Return the (x, y) coordinate for the center point of the cell that contains the specified text.  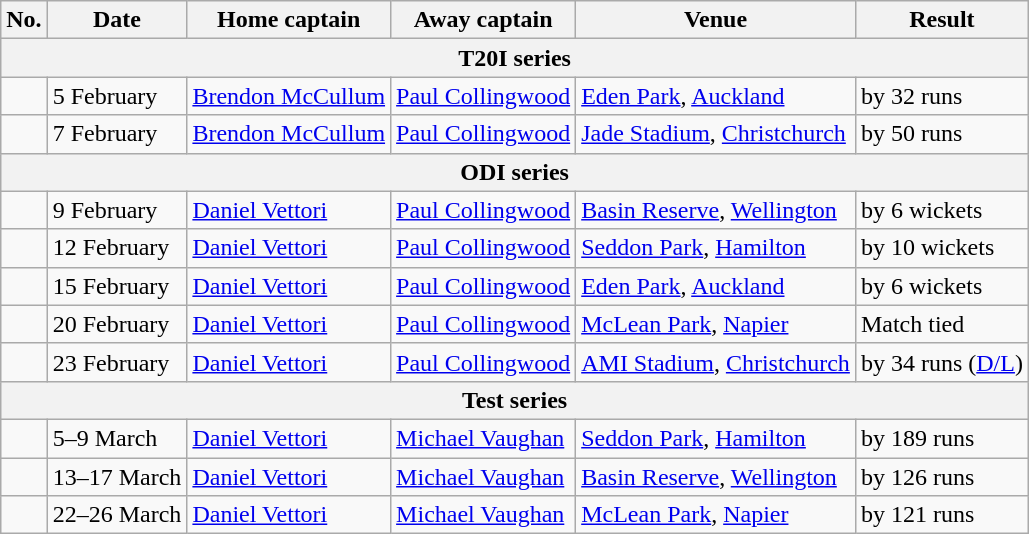
by 34 runs (D/L) (942, 362)
by 50 runs (942, 134)
23 February (117, 362)
by 10 wickets (942, 248)
by 189 runs (942, 438)
No. (24, 20)
Result (942, 20)
by 121 runs (942, 515)
Jade Stadium, Christchurch (716, 134)
Test series (515, 400)
12 February (117, 248)
Venue (716, 20)
ODI series (515, 172)
13–17 March (117, 477)
Away captain (484, 20)
5 February (117, 96)
Date (117, 20)
by 126 runs (942, 477)
by 32 runs (942, 96)
7 February (117, 134)
Home captain (289, 20)
AMI Stadium, Christchurch (716, 362)
20 February (117, 324)
22–26 March (117, 515)
5–9 March (117, 438)
Match tied (942, 324)
15 February (117, 286)
9 February (117, 210)
T20I series (515, 58)
